Capture the cell that displays the provided text and extract its [X, Y] central coordinate. 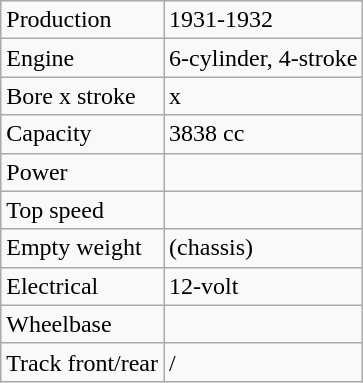
1931-1932 [264, 20]
12-volt [264, 286]
/ [264, 362]
Production [82, 20]
Empty weight [82, 248]
Wheelbase [82, 324]
Capacity [82, 134]
Top speed [82, 210]
x [264, 96]
6-cylinder, 4-stroke [264, 58]
3838 cc [264, 134]
(chassis) [264, 248]
Bore x stroke [82, 96]
Electrical [82, 286]
Track front/rear [82, 362]
Power [82, 172]
Engine [82, 58]
